Pinpoint the cell where the given text exists, returning its (x, y) midpoint coordinate. 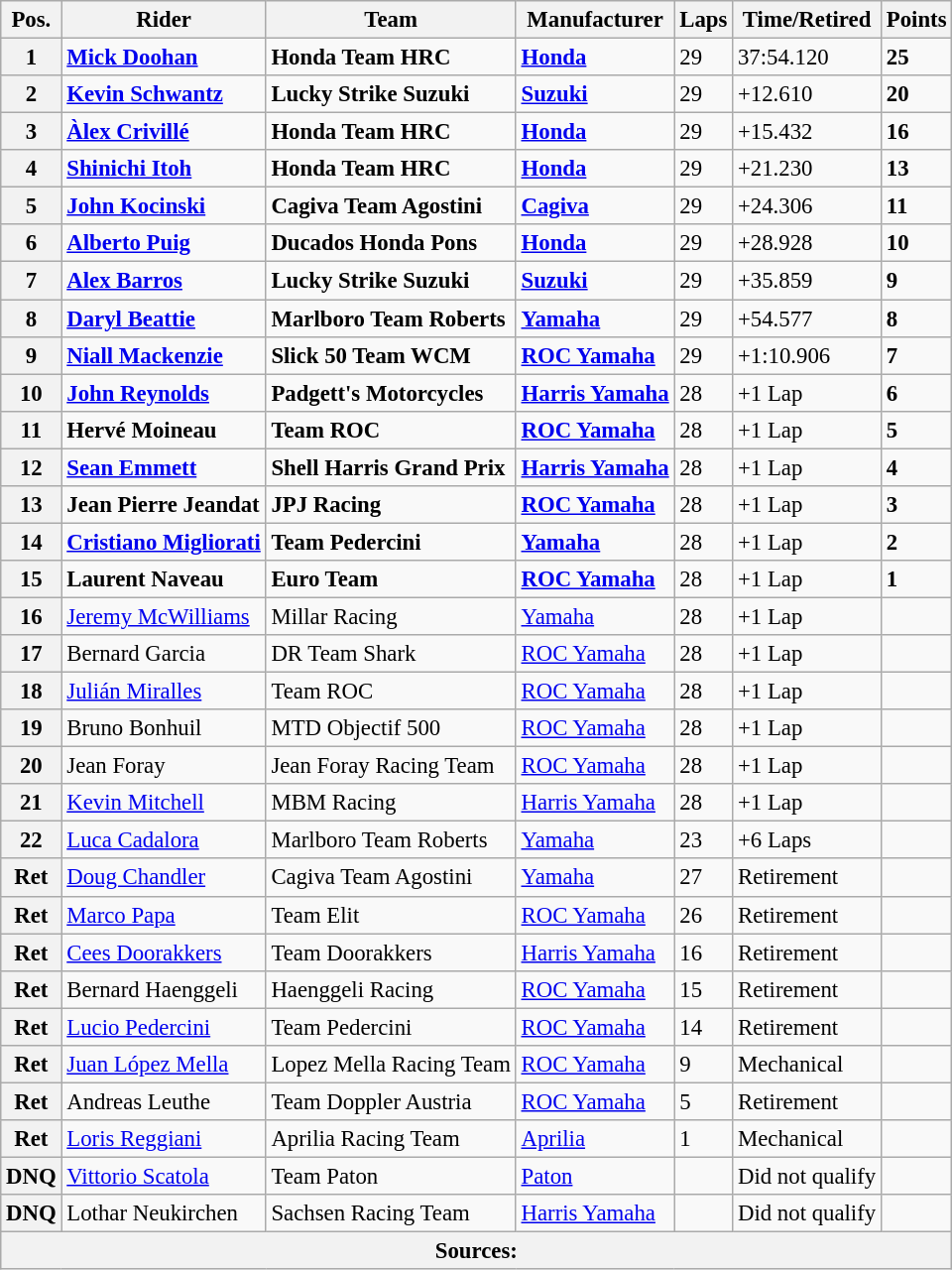
19 (32, 728)
21 (32, 803)
Marco Papa (164, 915)
Haenggeli Racing (391, 989)
Cees Doorakkers (164, 952)
John Reynolds (164, 393)
Bernard Haenggeli (164, 989)
Cagiva (595, 206)
Lopez Mella Racing Team (391, 1065)
Loris Reggiani (164, 1139)
MTD Objectif 500 (391, 728)
Shinichi Itoh (164, 169)
Sachsen Racing Team (391, 1213)
Cristiano Migliorati (164, 542)
Team Doppler Austria (391, 1101)
Ducados Honda Pons (391, 243)
Team Paton (391, 1176)
Jean Pierre Jeandat (164, 505)
12 (32, 467)
26 (704, 915)
Paton (595, 1176)
DR Team Shark (391, 654)
Niall Mackenzie (164, 355)
37:54.120 (807, 58)
+54.577 (807, 318)
Slick 50 Team WCM (391, 355)
Doug Chandler (164, 878)
Aprilia Racing Team (391, 1139)
Jean Foray Racing Team (391, 766)
Andreas Leuthe (164, 1101)
Millar Racing (391, 616)
Jeremy McWilliams (164, 616)
Pos. (32, 20)
+6 Laps (807, 840)
23 (704, 840)
Rider (164, 20)
Kevin Schwantz (164, 94)
Team (391, 20)
+35.859 (807, 281)
27 (704, 878)
Points (916, 20)
22 (32, 840)
Lucio Pedercini (164, 1027)
Time/Retired (807, 20)
Laurent Naveau (164, 579)
Àlex Crivillé (164, 132)
Julián Miralles (164, 692)
Kevin Mitchell (164, 803)
Manufacturer (595, 20)
MBM Racing (391, 803)
Juan López Mella (164, 1065)
Sean Emmett (164, 467)
+24.306 (807, 206)
Alex Barros (164, 281)
Mick Doohan (164, 58)
+21.230 (807, 169)
25 (916, 58)
+12.610 (807, 94)
Alberto Puig (164, 243)
Bruno Bonhuil (164, 728)
Vittorio Scatola (164, 1176)
Jean Foray (164, 766)
17 (32, 654)
John Kocinski (164, 206)
Lothar Neukirchen (164, 1213)
Hervé Moineau (164, 430)
Bernard Garcia (164, 654)
18 (32, 692)
Sources: (476, 1251)
Team Elit (391, 915)
Aprilia (595, 1139)
Laps (704, 20)
Team Doorakkers (391, 952)
+15.432 (807, 132)
Daryl Beattie (164, 318)
Padgett's Motorcycles (391, 393)
JPJ Racing (391, 505)
Luca Cadalora (164, 840)
+1:10.906 (807, 355)
Shell Harris Grand Prix (391, 467)
Euro Team (391, 579)
+28.928 (807, 243)
